Capture the cell that displays the provided text and extract its [X, Y] central coordinate. 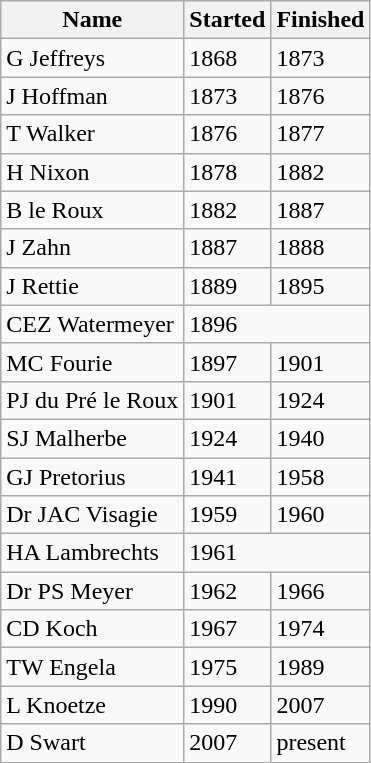
present [320, 743]
1878 [228, 172]
TW Engela [92, 667]
1959 [228, 515]
T Walker [92, 134]
1962 [228, 591]
1897 [228, 362]
1966 [320, 591]
1990 [228, 705]
G Jeffreys [92, 58]
CEZ Watermeyer [92, 324]
1961 [277, 553]
Dr PS Meyer [92, 591]
1974 [320, 629]
B le Roux [92, 210]
1941 [228, 477]
1958 [320, 477]
CD Koch [92, 629]
Name [92, 20]
Finished [320, 20]
D Swart [92, 743]
PJ du Pré le Roux [92, 400]
1888 [320, 248]
HA Lambrechts [92, 553]
1868 [228, 58]
Dr JAC Visagie [92, 515]
1895 [320, 286]
J Hoffman [92, 96]
1960 [320, 515]
1889 [228, 286]
L Knoetze [92, 705]
J Rettie [92, 286]
MC Fourie [92, 362]
GJ Pretorius [92, 477]
1896 [277, 324]
1967 [228, 629]
1877 [320, 134]
1975 [228, 667]
J Zahn [92, 248]
1940 [320, 438]
H Nixon [92, 172]
SJ Malherbe [92, 438]
1989 [320, 667]
Started [228, 20]
